Detect which cell encompasses the target text, then output its (X, Y) center coordinate. 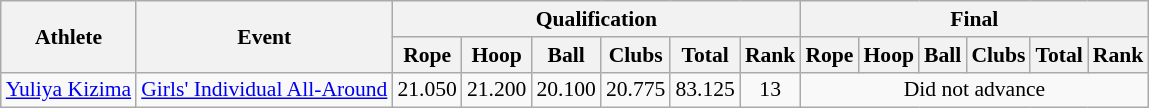
Event (264, 36)
Qualification (596, 19)
13 (770, 90)
21.200 (496, 90)
Final (974, 19)
83.125 (704, 90)
Did not advance (974, 90)
Yuliya Kizima (68, 90)
Athlete (68, 36)
20.775 (636, 90)
20.100 (566, 90)
Girls' Individual All-Around (264, 90)
21.050 (426, 90)
